Provide the (x, y) coordinate of the cell's center where the given text is located.  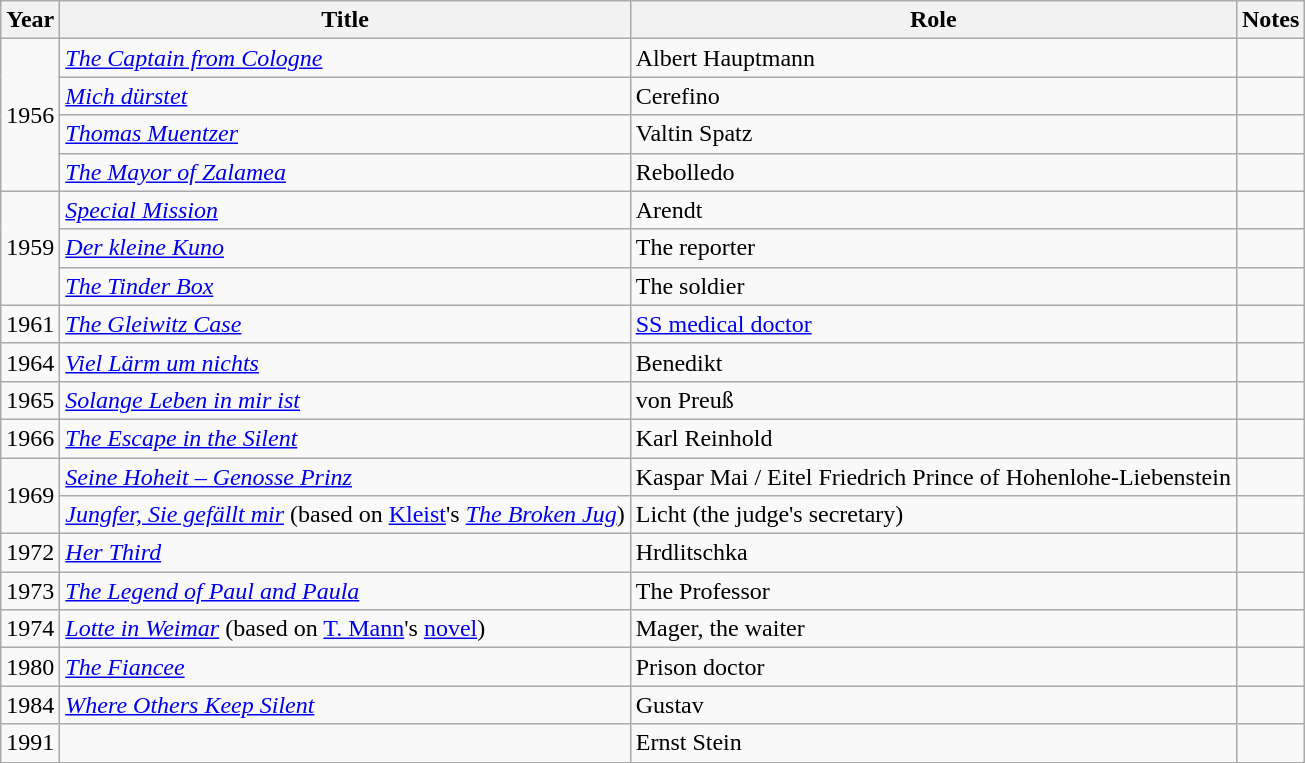
1980 (30, 667)
The Professor (933, 591)
1972 (30, 553)
1956 (30, 115)
Prison doctor (933, 667)
1964 (30, 362)
Hrdlitschka (933, 553)
Der kleine Kuno (345, 248)
Viel Lärm um nichts (345, 362)
1984 (30, 705)
Arendt (933, 210)
Lotte in Weimar (based on T. Mann's novel) (345, 629)
Title (345, 20)
The Gleiwitz Case (345, 324)
The Mayor of Zalamea (345, 172)
SS medical doctor (933, 324)
Ernst Stein (933, 743)
Kaspar Mai / Eitel Friedrich Prince of Hohenlohe-Liebenstein (933, 477)
The Escape in the Silent (345, 438)
1973 (30, 591)
Valtin Spatz (933, 134)
Her Third (345, 553)
Mager, the waiter (933, 629)
Cerefino (933, 96)
von Preuß (933, 400)
Special Mission (345, 210)
Where Others Keep Silent (345, 705)
Albert Hauptmann (933, 58)
Solange Leben in mir ist (345, 400)
1991 (30, 743)
1959 (30, 248)
The reporter (933, 248)
The Tinder Box (345, 286)
Jungfer, Sie gefällt mir (based on Kleist's The Broken Jug) (345, 515)
Seine Hoheit – Genosse Prinz (345, 477)
Karl Reinhold (933, 438)
Role (933, 20)
1961 (30, 324)
1974 (30, 629)
Mich dürstet (345, 96)
Benedikt (933, 362)
Licht (the judge's secretary) (933, 515)
The soldier (933, 286)
Rebolledo (933, 172)
1965 (30, 400)
Notes (1270, 20)
Gustav (933, 705)
1966 (30, 438)
The Captain from Cologne (345, 58)
1969 (30, 496)
Year (30, 20)
The Fiancee (345, 667)
Thomas Muentzer (345, 134)
The Legend of Paul and Paula (345, 591)
